Capture the cell that displays the provided text and extract its [x, y] central coordinate. 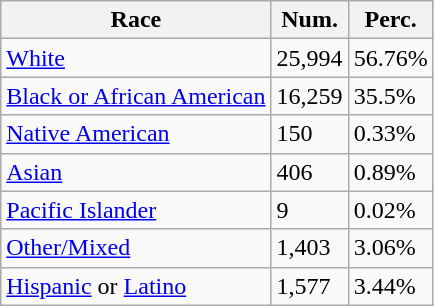
56.76% [390, 58]
Race [136, 20]
Black or African American [136, 96]
0.02% [390, 210]
3.44% [390, 286]
150 [310, 134]
25,994 [310, 58]
White [136, 58]
Num. [310, 20]
9 [310, 210]
1,403 [310, 248]
Native American [136, 134]
3.06% [390, 248]
0.33% [390, 134]
Perc. [390, 20]
Asian [136, 172]
1,577 [310, 286]
35.5% [390, 96]
Pacific Islander [136, 210]
16,259 [310, 96]
Other/Mixed [136, 248]
406 [310, 172]
0.89% [390, 172]
Hispanic or Latino [136, 286]
